Return the [X, Y] coordinate for the center point of the cell that contains the specified text.  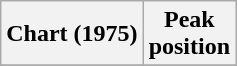
Chart (1975) [72, 34]
Peakposition [189, 34]
